Find where the given text appears and provide that cell's center as (x, y) coordinate. 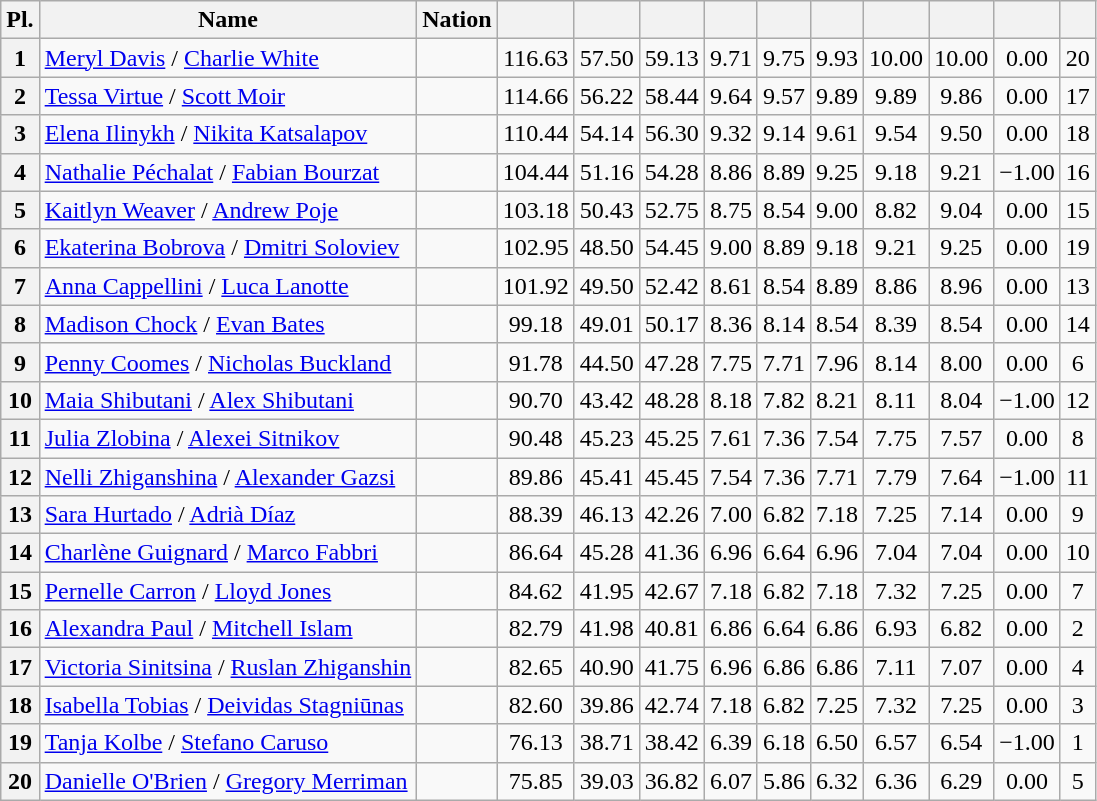
Victoria Sinitsina / Ruslan Zhiganshin (228, 667)
Alexandra Paul / Mitchell Islam (228, 629)
6.93 (896, 629)
41.75 (672, 667)
9.54 (896, 134)
9.50 (962, 134)
8.82 (896, 210)
56.30 (672, 134)
39.86 (606, 705)
6.50 (836, 743)
7.79 (896, 477)
5.86 (784, 781)
44.50 (606, 362)
45.25 (672, 438)
Penny Coomes / Nicholas Buckland (228, 362)
57.50 (606, 58)
84.62 (536, 591)
Isabella Tobias / Deividas Stagniūnas (228, 705)
42.67 (672, 591)
Pl. (20, 20)
Nelli Zhiganshina / Alexander Gazsi (228, 477)
6.32 (836, 781)
102.95 (536, 248)
51.16 (606, 172)
9.75 (784, 58)
38.42 (672, 743)
Charlène Guignard / Marco Fabbri (228, 553)
45.41 (606, 477)
54.45 (672, 248)
9.61 (836, 134)
7.14 (962, 515)
58.44 (672, 96)
Nation (457, 20)
8.04 (962, 400)
7.57 (962, 438)
41.36 (672, 553)
8.21 (836, 400)
Sara Hurtado / Adrià Díaz (228, 515)
40.81 (672, 629)
7.82 (784, 400)
103.18 (536, 210)
6.54 (962, 743)
6.18 (784, 743)
7.96 (836, 362)
Meryl Davis / Charlie White (228, 58)
54.28 (672, 172)
9.64 (730, 96)
54.14 (606, 134)
Danielle O'Brien / Gregory Merriman (228, 781)
52.75 (672, 210)
8.39 (896, 324)
41.98 (606, 629)
6.29 (962, 781)
49.01 (606, 324)
47.28 (672, 362)
8.36 (730, 324)
9.93 (836, 58)
Elena Ilinykh / Nikita Katsalapov (228, 134)
Julia Zlobina / Alexei Sitnikov (228, 438)
99.18 (536, 324)
45.28 (606, 553)
90.48 (536, 438)
50.43 (606, 210)
Ekaterina Bobrova / Dmitri Soloviev (228, 248)
104.44 (536, 172)
82.79 (536, 629)
42.26 (672, 515)
7.07 (962, 667)
6.07 (730, 781)
41.95 (606, 591)
42.74 (672, 705)
9.86 (962, 96)
46.13 (606, 515)
82.65 (536, 667)
9.57 (784, 96)
82.60 (536, 705)
90.70 (536, 400)
8.11 (896, 400)
Tessa Virtue / Scott Moir (228, 96)
9.71 (730, 58)
48.28 (672, 400)
101.92 (536, 286)
88.39 (536, 515)
8.18 (730, 400)
9.32 (730, 134)
49.50 (606, 286)
Tanja Kolbe / Stefano Caruso (228, 743)
Kaitlyn Weaver / Andrew Poje (228, 210)
9.14 (784, 134)
39.03 (606, 781)
89.86 (536, 477)
86.64 (536, 553)
8.75 (730, 210)
Nathalie Péchalat / Fabian Bourzat (228, 172)
8.96 (962, 286)
91.78 (536, 362)
8.00 (962, 362)
Name (228, 20)
45.23 (606, 438)
8.61 (730, 286)
114.66 (536, 96)
Pernelle Carron / Lloyd Jones (228, 591)
45.45 (672, 477)
7.64 (962, 477)
Anna Cappellini / Luca Lanotte (228, 286)
7.11 (896, 667)
56.22 (606, 96)
9.04 (962, 210)
6.39 (730, 743)
Madison Chock / Evan Bates (228, 324)
75.85 (536, 781)
43.42 (606, 400)
7.00 (730, 515)
6.57 (896, 743)
110.44 (536, 134)
59.13 (672, 58)
7.61 (730, 438)
6.36 (896, 781)
38.71 (606, 743)
48.50 (606, 248)
Maia Shibutani / Alex Shibutani (228, 400)
50.17 (672, 324)
40.90 (606, 667)
52.42 (672, 286)
36.82 (672, 781)
76.13 (536, 743)
116.63 (536, 58)
